Search for the cell housing the specified text and yield its (x, y) center coordinate. 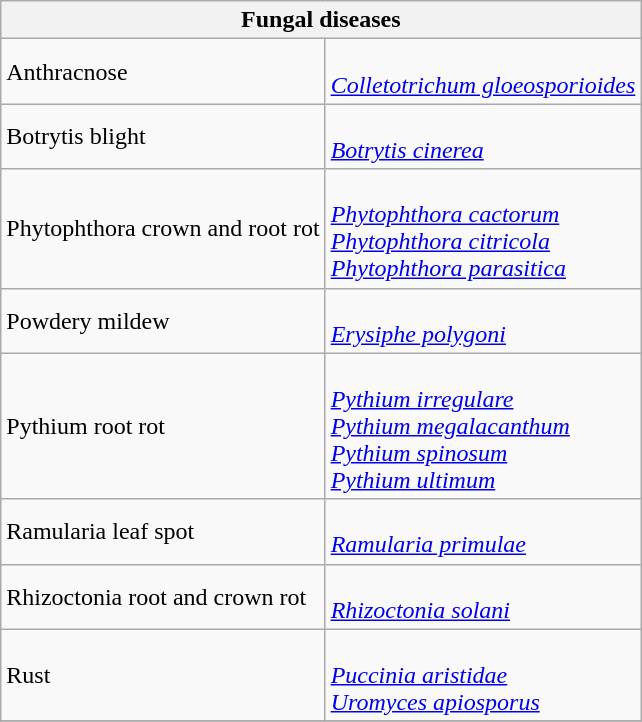
Anthracnose (163, 72)
Pythium irregulare Pythium megalacanthum Pythium spinosum Pythium ultimum (483, 426)
Rust (163, 675)
Erysiphe polygoni (483, 320)
Powdery mildew (163, 320)
Fungal diseases (321, 20)
Phytophthora crown and root rot (163, 228)
Rhizoctonia solani (483, 596)
Botrytis cinerea (483, 136)
Botrytis blight (163, 136)
Pythium root rot (163, 426)
Ramularia primulae (483, 532)
Rhizoctonia root and crown rot (163, 596)
Ramularia leaf spot (163, 532)
Phytophthora cactorum Phytophthora citricola Phytophthora parasitica (483, 228)
Puccinia aristidae Uromyces apiosporus (483, 675)
Colletotrichum gloeosporioides (483, 72)
